Output the [x, y] coordinate of the center of the cell containing the given text.  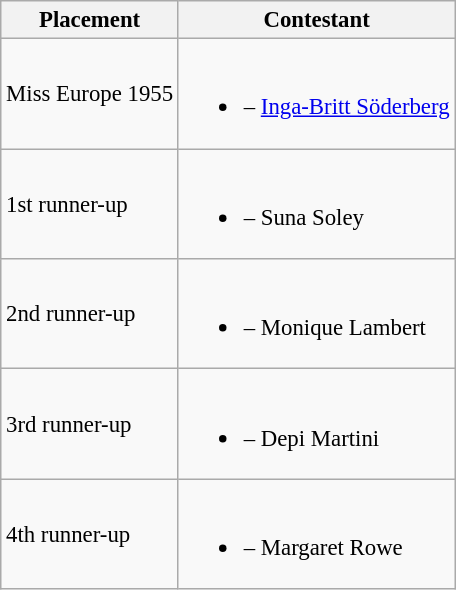
– Suna Soley [316, 204]
1st runner-up [90, 204]
3rd runner-up [90, 424]
2nd runner-up [90, 314]
Miss Europe 1955 [90, 94]
Contestant [316, 20]
– Inga-Britt Söderberg [316, 94]
4th runner-up [90, 534]
– Depi Martini [316, 424]
Placement [90, 20]
– Monique Lambert [316, 314]
– Margaret Rowe [316, 534]
